Identify which cell holds the provided text, then report its (X, Y) central coordinate. 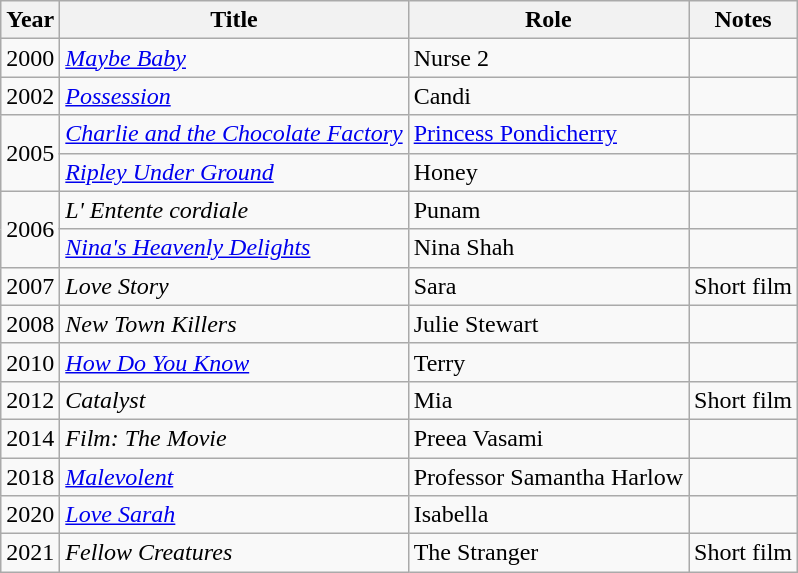
Sara (548, 286)
Professor Samantha Harlow (548, 477)
2021 (30, 553)
2012 (30, 400)
Nina's Heavenly Delights (234, 248)
2005 (30, 153)
2000 (30, 58)
Princess Pondicherry (548, 134)
2020 (30, 515)
2010 (30, 362)
Film: The Movie (234, 438)
Notes (742, 20)
Preea Vasami (548, 438)
Love Sarah (234, 515)
New Town Killers (234, 324)
Catalyst (234, 400)
Terry (548, 362)
2007 (30, 286)
Ripley Under Ground (234, 172)
2008 (30, 324)
Charlie and the Chocolate Factory (234, 134)
Love Story (234, 286)
The Stranger (548, 553)
Fellow Creatures (234, 553)
Honey (548, 172)
Punam (548, 210)
Mia (548, 400)
L' Entente cordiale (234, 210)
Maybe Baby (234, 58)
2002 (30, 96)
Nina Shah (548, 248)
Role (548, 20)
Possession (234, 96)
2006 (30, 229)
Isabella (548, 515)
Malevolent (234, 477)
2014 (30, 438)
Nurse 2 (548, 58)
Year (30, 20)
Candi (548, 96)
Title (234, 20)
How Do You Know (234, 362)
2018 (30, 477)
Julie Stewart (548, 324)
